For the text-containing cell, return its midpoint in [x, y] coordinate format. 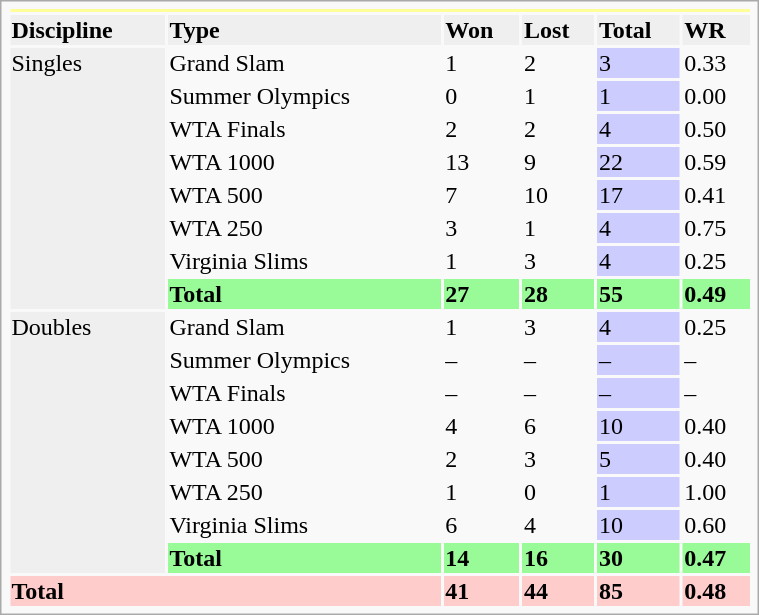
0.50 [716, 129]
0.41 [716, 195]
0.48 [716, 591]
9 [559, 162]
0.33 [716, 63]
WR [716, 30]
0.47 [716, 558]
41 [482, 591]
55 [638, 294]
13 [482, 162]
85 [638, 591]
Type [304, 30]
0.00 [716, 96]
Discipline [88, 30]
27 [482, 294]
16 [559, 558]
7 [482, 195]
22 [638, 162]
Singles [88, 178]
0.59 [716, 162]
44 [559, 591]
17 [638, 195]
Won [482, 30]
30 [638, 558]
28 [559, 294]
Lost [559, 30]
0.60 [716, 525]
0.49 [716, 294]
14 [482, 558]
0.75 [716, 228]
5 [638, 459]
1.00 [716, 492]
Doubles [88, 442]
